Output the [x, y] coordinate of the center of the cell containing the given text.  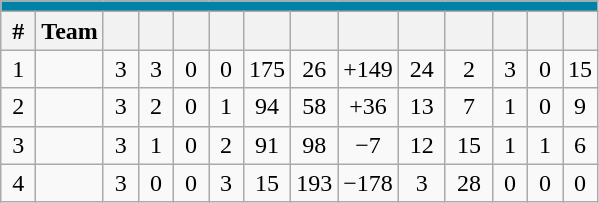
24 [422, 69]
13 [422, 107]
98 [314, 145]
+36 [368, 107]
6 [580, 145]
7 [468, 107]
+149 [368, 69]
−7 [368, 145]
Team [70, 31]
26 [314, 69]
12 [422, 145]
28 [468, 183]
193 [314, 183]
91 [268, 145]
−178 [368, 183]
175 [268, 69]
58 [314, 107]
94 [268, 107]
# [18, 31]
4 [18, 183]
9 [580, 107]
